Pinpoint the cell where the given text exists, returning its [x, y] midpoint coordinate. 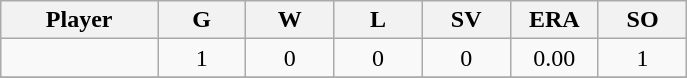
SV [466, 20]
SO [642, 20]
ERA [554, 20]
L [378, 20]
W [290, 20]
G [202, 20]
0.00 [554, 58]
Player [80, 20]
